Identify which cell holds the provided text, then report its [x, y] central coordinate. 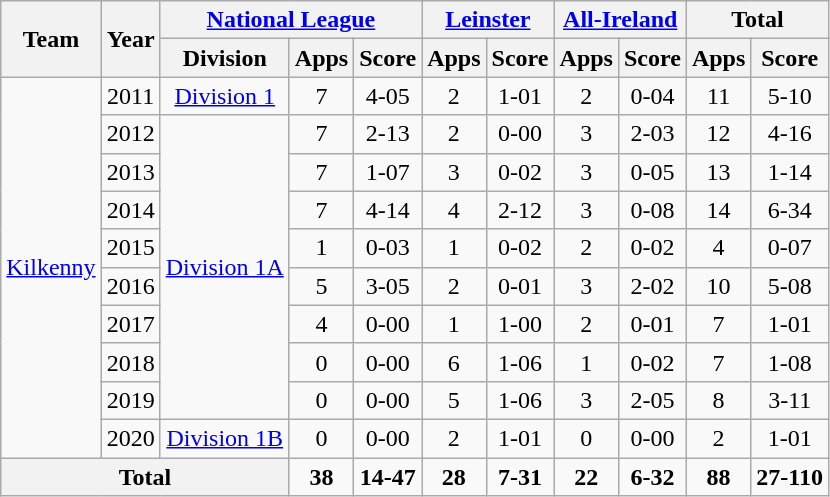
88 [718, 477]
7-31 [520, 477]
11 [718, 96]
5-08 [790, 286]
6-34 [790, 210]
3-11 [790, 400]
4-16 [790, 134]
1-14 [790, 172]
0-04 [652, 96]
Division 1A [224, 267]
38 [321, 477]
Year [130, 39]
2019 [130, 400]
2-12 [520, 210]
2013 [130, 172]
2015 [130, 248]
Leinster [488, 20]
2-05 [652, 400]
0-08 [652, 210]
14 [718, 210]
10 [718, 286]
Kilkenny [51, 268]
6 [454, 362]
8 [718, 400]
5-10 [790, 96]
4-14 [388, 210]
6-32 [652, 477]
4-05 [388, 96]
0-03 [388, 248]
Team [51, 39]
Division [224, 58]
22 [586, 477]
3-05 [388, 286]
27-110 [790, 477]
2-13 [388, 134]
Division 1 [224, 96]
14-47 [388, 477]
National League [290, 20]
2-03 [652, 134]
1-00 [520, 324]
2020 [130, 438]
0-07 [790, 248]
12 [718, 134]
13 [718, 172]
1-07 [388, 172]
2-02 [652, 286]
All-Ireland [620, 20]
28 [454, 477]
2016 [130, 286]
2018 [130, 362]
1-08 [790, 362]
Division 1B [224, 438]
0-05 [652, 172]
2014 [130, 210]
2017 [130, 324]
2012 [130, 134]
2011 [130, 96]
